Find where the given text appears and provide that cell's center as (x, y) coordinate. 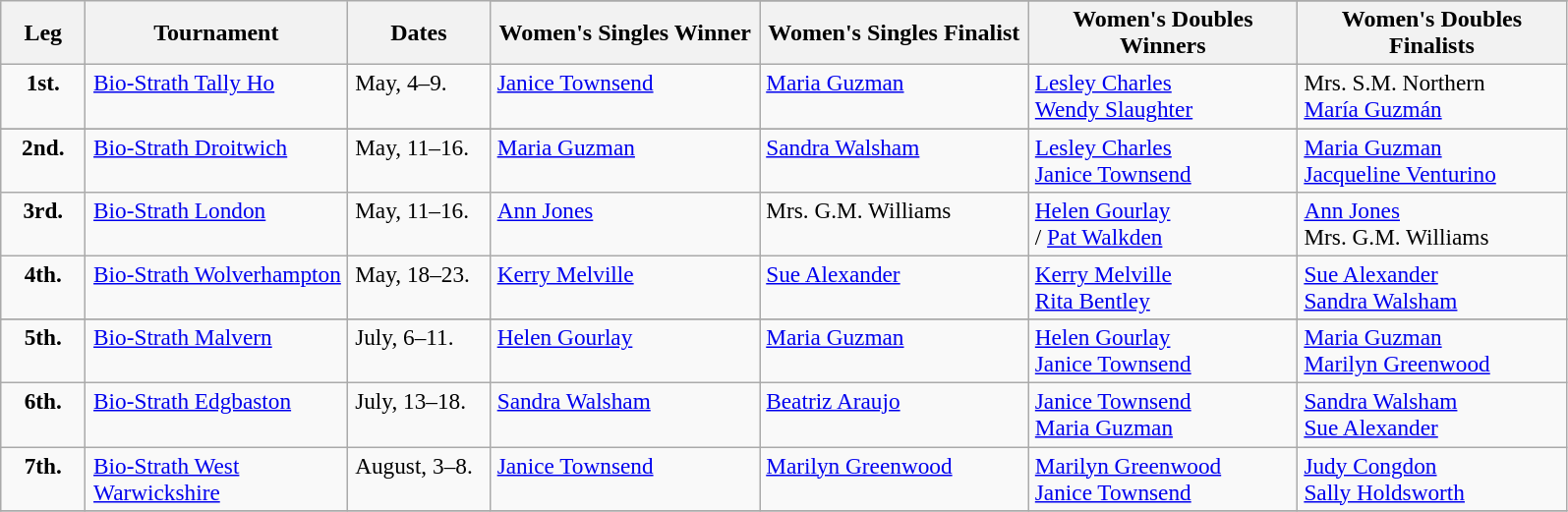
1st. (43, 96)
Sandra Walsham Sue Alexander (1432, 415)
Mrs. S.M. Northern María Guzmán (1432, 96)
Sue Alexander (894, 287)
4th. (43, 287)
Kerry Melville Rita Bentley (1163, 287)
Bio-Strath Droitwich (216, 161)
Dates (419, 33)
Lesley Charles Janice Townsend (1163, 161)
Lesley Charles Wendy Slaughter (1163, 96)
Women's Singles Winner (625, 33)
Women's Doubles Finalists (1432, 33)
July, 13–18. (419, 415)
2nd. (43, 161)
Janice Townsend Maria Guzman (1163, 415)
3rd. (43, 224)
August, 3–8. (419, 478)
Women's Singles Finalist (894, 33)
Judy Congdon Sally Holdsworth (1432, 478)
7th. (43, 478)
May, 18–23. (419, 287)
Women's Doubles Winners (1163, 33)
Helen Gourlay/ Pat Walkden (1163, 224)
Ann Jones Mrs. G.M. Williams (1432, 224)
Helen Gourlay (625, 352)
Bio-Strath London (216, 224)
Bio-Strath Edgbaston (216, 415)
Bio-Strath Wolverhampton (216, 287)
Bio-Strath West Warwickshire (216, 478)
Beatriz Araujo (894, 415)
Ann Jones (625, 224)
Maria Guzman Jacqueline Venturino (1432, 161)
Sue Alexander Sandra Walsham (1432, 287)
Maria Guzman Marilyn Greenwood (1432, 352)
Marilyn Greenwood (894, 478)
6th. (43, 415)
Marilyn Greenwood Janice Townsend (1163, 478)
Kerry Melville (625, 287)
Leg (43, 33)
5th. (43, 352)
Helen Gourlay Janice Townsend (1163, 352)
Mrs. G.M. Williams (894, 224)
Bio-Strath Tally Ho (216, 96)
May, 4–9. (419, 96)
Tournament (216, 33)
Bio-Strath Malvern (216, 352)
July, 6–11. (419, 352)
